Search for the cell housing the specified text and yield its (x, y) center coordinate. 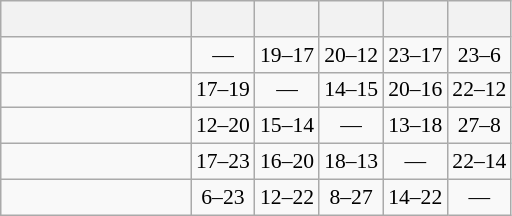
16–20 (287, 162)
17–19 (223, 90)
19–17 (287, 55)
15–14 (287, 126)
20–12 (351, 55)
18–13 (351, 162)
8–27 (351, 197)
23–17 (415, 55)
14–22 (415, 197)
22–14 (479, 162)
12–22 (287, 197)
13–18 (415, 126)
23–6 (479, 55)
6–23 (223, 197)
17–23 (223, 162)
20–16 (415, 90)
12–20 (223, 126)
27–8 (479, 126)
22–12 (479, 90)
14–15 (351, 90)
